Return (X, Y) of the center of cell containing provided text 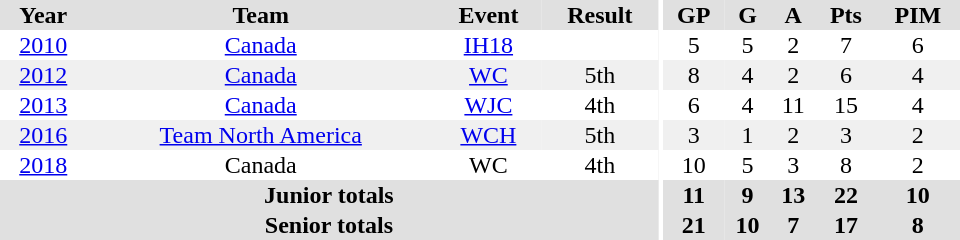
2013 (44, 105)
2010 (44, 45)
Result (600, 15)
2016 (44, 135)
Senior totals (329, 225)
GP (694, 15)
Junior totals (329, 195)
A (793, 15)
Team (261, 15)
Pts (846, 15)
Year (44, 15)
PIM (918, 15)
G (748, 15)
Team North America (261, 135)
17 (846, 225)
13 (793, 195)
15 (846, 105)
Event (488, 15)
21 (694, 225)
WJC (488, 105)
WCH (488, 135)
9 (748, 195)
2012 (44, 75)
22 (846, 195)
IH18 (488, 45)
1 (748, 135)
2018 (44, 165)
